Return the [X, Y] coordinate for the center point of the cell that contains the specified text.  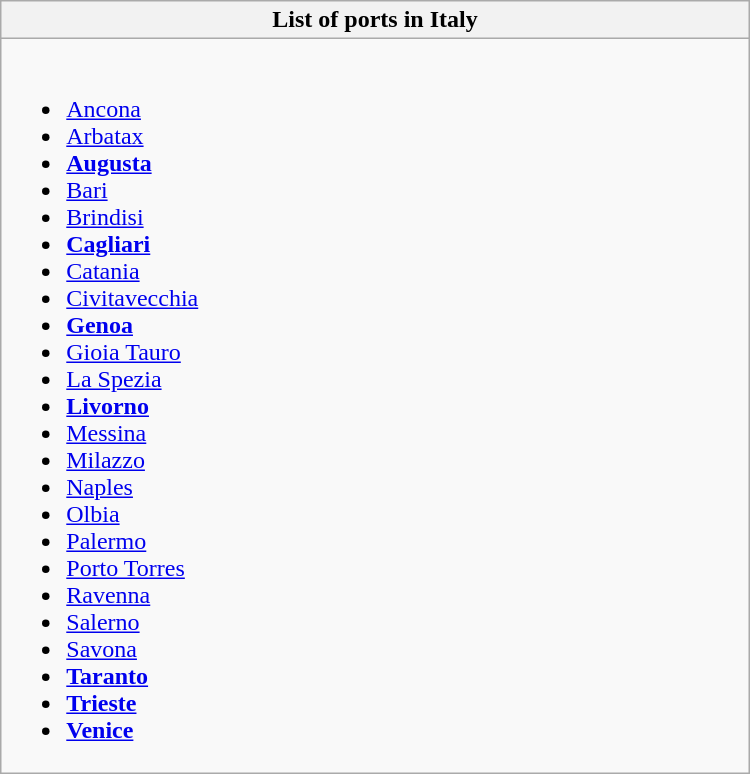
List of ports in Italy [375, 20]
